For the text-containing cell, return its midpoint in [x, y] coordinate format. 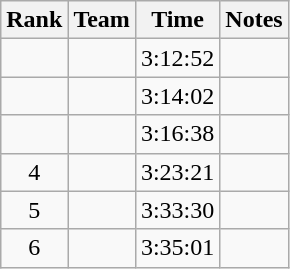
Notes [254, 20]
3:16:38 [177, 134]
6 [34, 248]
3:12:52 [177, 58]
3:23:21 [177, 172]
3:35:01 [177, 248]
3:14:02 [177, 96]
Time [177, 20]
5 [34, 210]
4 [34, 172]
Team [102, 20]
Rank [34, 20]
3:33:30 [177, 210]
